Search for the cell housing the specified text and yield its [x, y] center coordinate. 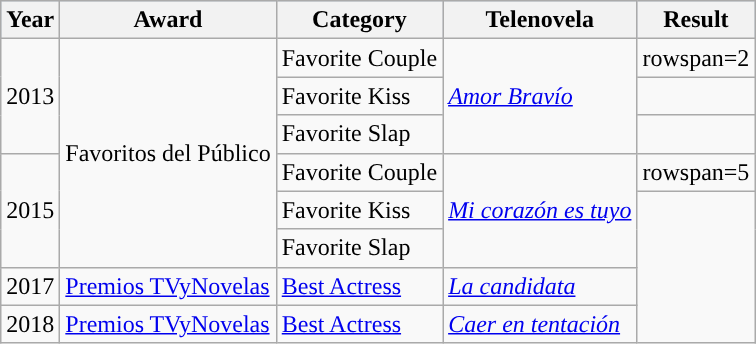
Category [359, 20]
Award [168, 20]
Caer en tentación [540, 324]
Result [696, 20]
rowspan=2 [696, 58]
Favoritos del Público [168, 153]
Amor Bravío [540, 96]
2017 [30, 286]
2015 [30, 210]
2013 [30, 96]
La candidata [540, 286]
rowspan=5 [696, 172]
Mi corazón es tuyo [540, 210]
Telenovela [540, 20]
2018 [30, 324]
Year [30, 20]
